Return the [X, Y] coordinate for the center point of the cell that contains the specified text.  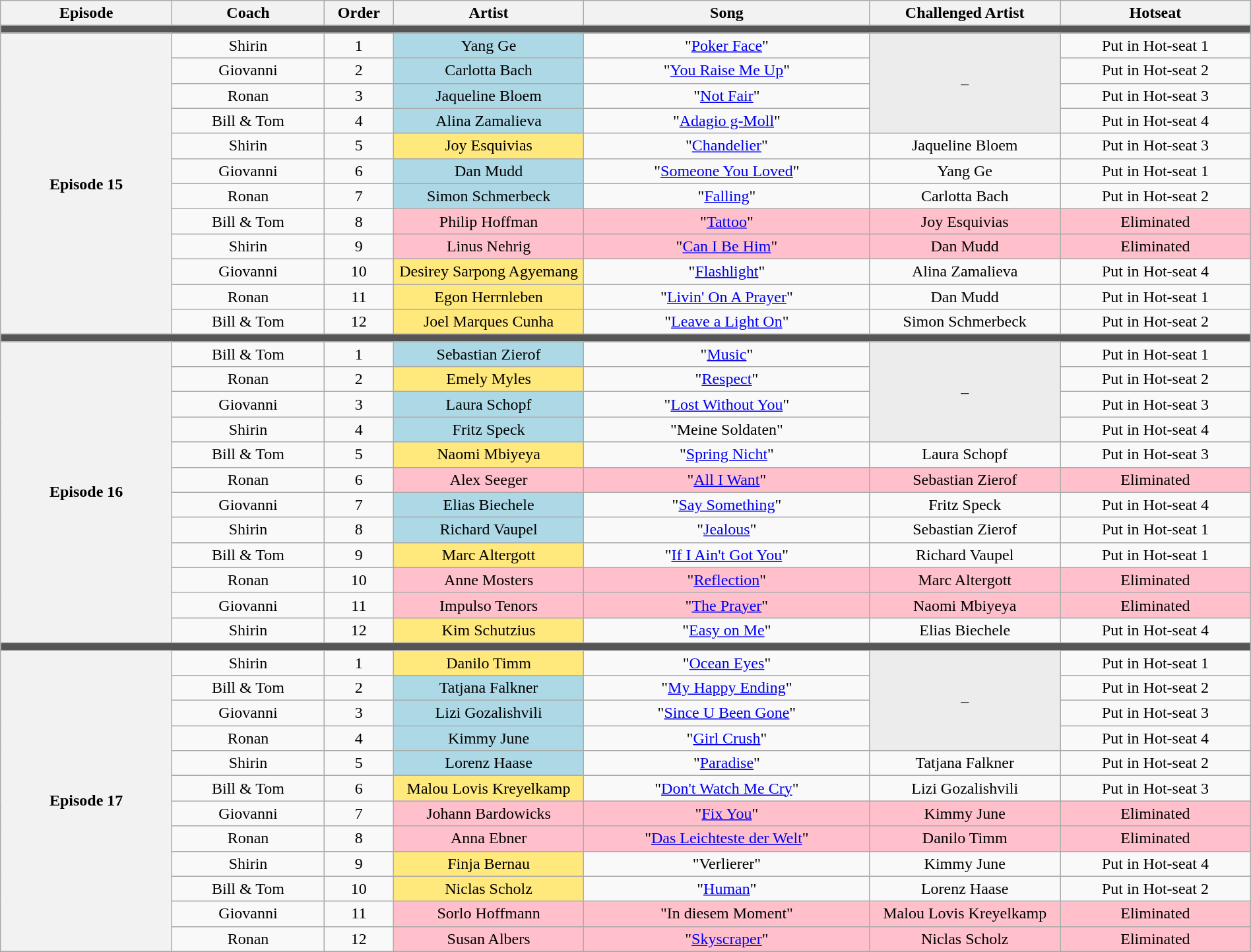
Episode 16 [86, 492]
"Lost Without You" [727, 404]
Challenged Artist [965, 13]
"Fix You" [727, 813]
"Easy on Me" [727, 630]
Song [727, 13]
"Girl Crush" [727, 738]
"Tattoo" [727, 221]
Sorlo Hoffmann [488, 914]
Artist [488, 13]
"Can I Be Him" [727, 246]
Philip Hoffman [488, 221]
"Paradise" [727, 763]
Coach [248, 13]
"Human" [727, 889]
"Ocean Eyes" [727, 663]
"Someone You Loved" [727, 171]
"The Prayer" [727, 605]
"Livin' On A Prayer" [727, 296]
"All I Want" [727, 480]
"Since U Been Gone" [727, 713]
Alex Seeger [488, 480]
Order [359, 13]
Hotseat [1156, 13]
Anna Ebner [488, 839]
Kim Schutzius [488, 630]
"Leave a Light On" [727, 322]
Desirey Sarpong Agyemang [488, 271]
"Das Leichteste der Welt" [727, 839]
"Meine Soldaten" [727, 429]
Finja Bernau [488, 864]
"Adagio g-Moll" [727, 121]
"Skyscraper" [727, 939]
"Say Something" [727, 505]
"Poker Face" [727, 46]
Linus Nehrig [488, 246]
"If I Ain't Got You" [727, 555]
"Flashlight" [727, 271]
"Chandelier" [727, 146]
"Falling" [727, 196]
Episode 15 [86, 183]
"You Raise Me Up" [727, 71]
Joel Marques Cunha [488, 322]
"Jealous" [727, 530]
Episode 17 [86, 801]
Anne Mosters [488, 580]
Susan Albers [488, 939]
Impulso Tenors [488, 605]
Egon Herrnleben [488, 296]
"Spring Nicht" [727, 455]
Johann Bardowicks [488, 813]
"Don't Watch Me Cry" [727, 788]
Episode [86, 13]
Emely Myles [488, 379]
"Reflection" [727, 580]
"In diesem Moment" [727, 914]
"Verlierer" [727, 864]
"My Happy Ending" [727, 688]
"Respect" [727, 379]
"Music" [727, 354]
"Not Fair" [727, 96]
